Provide the [X, Y] coordinate of the cell's center where the given text is located.  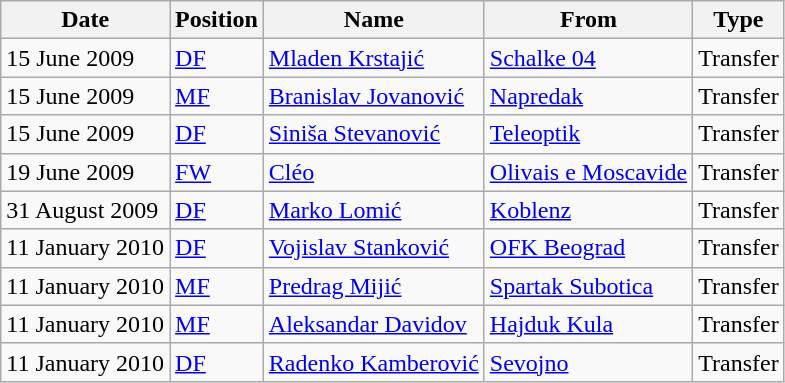
Type [739, 20]
Date [86, 20]
Napredak [588, 96]
Spartak Subotica [588, 286]
Siniša Stevanović [374, 134]
Olivais e Moscavide [588, 172]
OFK Beograd [588, 248]
31 August 2009 [86, 210]
Schalke 04 [588, 58]
Mladen Krstajić [374, 58]
Aleksandar Davidov [374, 324]
19 June 2009 [86, 172]
Vojislav Stanković [374, 248]
Name [374, 20]
Radenko Kamberović [374, 362]
Hajduk Kula [588, 324]
Marko Lomić [374, 210]
Position [217, 20]
Teleoptik [588, 134]
Predrag Mijić [374, 286]
FW [217, 172]
From [588, 20]
Branislav Jovanović [374, 96]
Sevojno [588, 362]
Koblenz [588, 210]
Cléo [374, 172]
